Output the (x, y) coordinate of the center of the cell containing the given text.  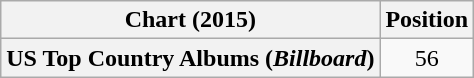
56 (427, 58)
US Top Country Albums (Billboard) (190, 58)
Position (427, 20)
Chart (2015) (190, 20)
